Return [X, Y] of the center of cell containing provided text 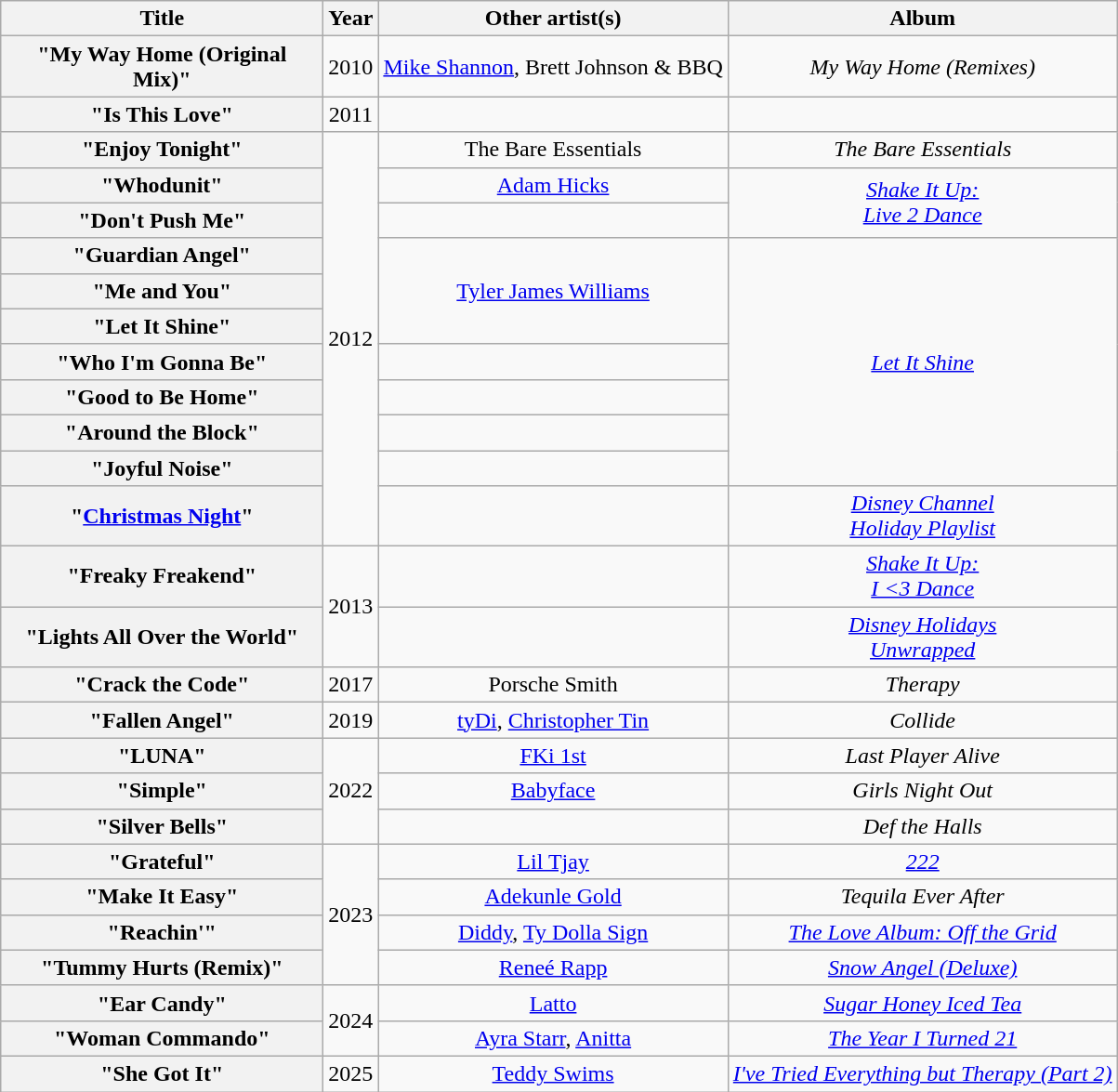
"Whodunit" [162, 185]
Shake It Up: I <3 Dance [922, 576]
"Joyful Noise" [162, 467]
Adam Hicks [553, 185]
Year [351, 19]
"Don't Push Me" [162, 220]
"Silver Bells" [162, 826]
"Let It Shine" [162, 326]
2019 [351, 720]
"Woman Commando" [162, 1038]
2017 [351, 685]
"Crack the Code" [162, 685]
222 [922, 862]
Babyface [553, 791]
Tyler James Williams [553, 291]
Snow Angel (Deluxe) [922, 967]
"Who I'm Gonna Be" [162, 362]
The Year I Turned 21 [922, 1038]
2024 [351, 1020]
2023 [351, 914]
"Tummy Hurts (Remix)" [162, 967]
Sugar Honey Iced Tea [922, 1003]
My Way Home (Remixes) [922, 67]
"Enjoy Tonight" [162, 150]
"Make It Easy" [162, 897]
Def the Halls [922, 826]
"My Way Home (Original Mix)" [162, 67]
Mike Shannon, Brett Johnson & BBQ [553, 67]
Let It Shine [922, 362]
2012 [351, 339]
"Reachin'" [162, 932]
"LUNA" [162, 756]
2011 [351, 114]
2010 [351, 67]
Tequila Ever After [922, 897]
Girls Night Out [922, 791]
FKi 1st [553, 756]
2025 [351, 1073]
"Me and You" [162, 291]
"Grateful" [162, 862]
Latto [553, 1003]
"Freaky Freakend" [162, 576]
Last Player Alive [922, 756]
"Lights All Over the World" [162, 638]
Album [922, 19]
tyDi, Christopher Tin [553, 720]
2013 [351, 607]
Reneé Rapp [553, 967]
"Around the Block" [162, 432]
Title [162, 19]
I've Tried Everything but Therapy (Part 2) [922, 1073]
"She Got It" [162, 1073]
Shake It Up: Live 2 Dance [922, 203]
Other artist(s) [553, 19]
The Love Album: Off the Grid [922, 932]
"Guardian Angel" [162, 256]
Disney Holidays Unwrapped [922, 638]
"Christmas Night" [162, 517]
Disney Channel Holiday Playlist [922, 517]
Adekunle Gold [553, 897]
"Fallen Angel" [162, 720]
Porsche Smith [553, 685]
Diddy, Ty Dolla Sign [553, 932]
Teddy Swims [553, 1073]
"Good to Be Home" [162, 397]
Lil Tjay [553, 862]
Ayra Starr, Anitta [553, 1038]
"Is This Love" [162, 114]
Collide [922, 720]
Therapy [922, 685]
2022 [351, 791]
"Simple" [162, 791]
"Ear Candy" [162, 1003]
